Provide the [x, y] coordinate of the cell's center where the given text is located.  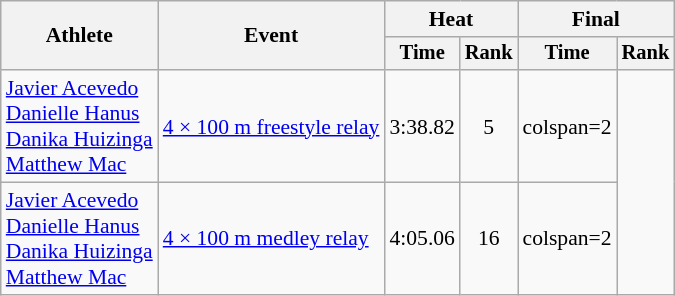
3:38.82 [422, 126]
5 [489, 126]
16 [489, 239]
4 × 100 m freestyle relay [272, 126]
Athlete [80, 36]
4:05.06 [422, 239]
Heat [450, 19]
Final [596, 19]
4 × 100 m medley relay [272, 239]
Event [272, 36]
